Return [X, Y] of the center of cell containing provided text 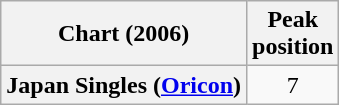
7 [293, 85]
Peakposition [293, 34]
Japan Singles (Oricon) [124, 85]
Chart (2006) [124, 34]
